Capture the cell that displays the provided text and extract its [x, y] central coordinate. 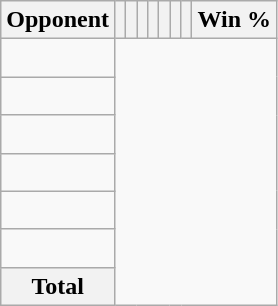
Win % [234, 20]
Opponent [58, 20]
Total [58, 286]
